Locate the cell with the specified text and output its (x, y) center coordinate. 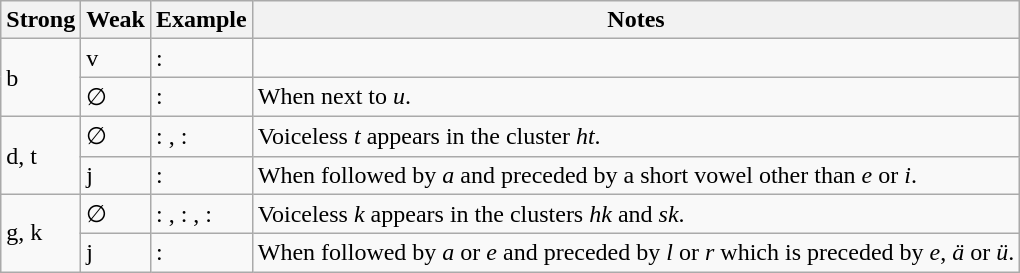
Example (201, 20)
Strong (41, 20)
: , : (201, 136)
: , : , : (201, 214)
When next to u. (636, 97)
v (116, 58)
d, t (41, 155)
Voiceless t appears in the cluster ht. (636, 136)
Notes (636, 20)
When followed by a or e and preceded by l or r which is preceded by e, ä or ü. (636, 253)
b (41, 78)
Weak (116, 20)
When followed by a and preceded by a short vowel other than e or i. (636, 175)
Voiceless k appears in the clusters hk and sk. (636, 214)
g, k (41, 233)
